Search for the cell housing the specified text and yield its [X, Y] center coordinate. 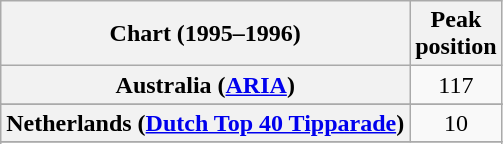
Netherlands (Dutch Top 40 Tipparade) [206, 123]
Australia (ARIA) [206, 85]
117 [456, 85]
Peakposition [456, 34]
10 [456, 123]
Chart (1995–1996) [206, 34]
